Identify which cell holds the provided text, then report its (x, y) central coordinate. 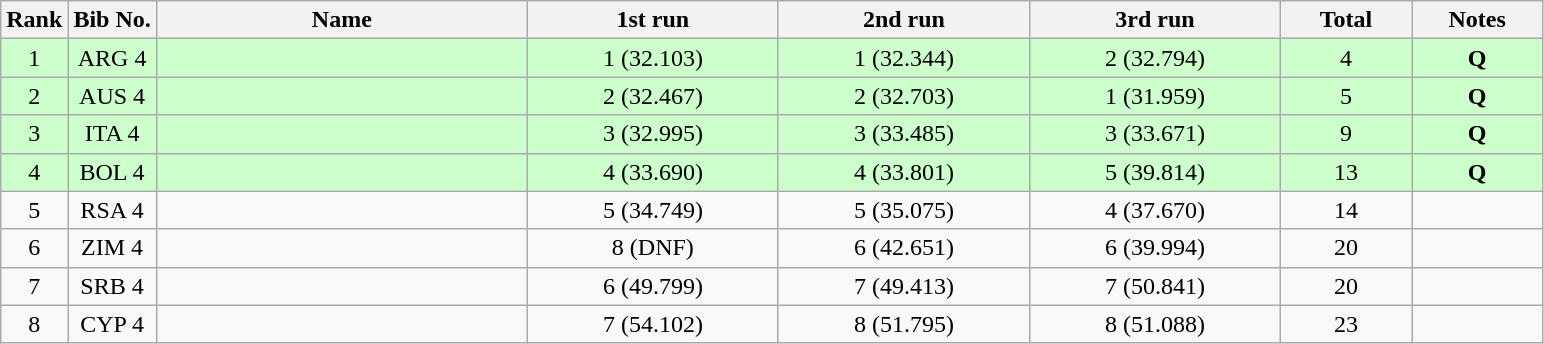
5 (34.749) (652, 210)
2 (32.794) (1154, 58)
5 (39.814) (1154, 172)
7 (49.413) (904, 286)
CYP 4 (112, 324)
7 (50.841) (1154, 286)
ITA 4 (112, 134)
13 (1346, 172)
2nd run (904, 20)
1 (31.959) (1154, 96)
6 (49.799) (652, 286)
SRB 4 (112, 286)
8 (51.088) (1154, 324)
7 (54.102) (652, 324)
3 (33.671) (1154, 134)
4 (33.801) (904, 172)
Rank (34, 20)
BOL 4 (112, 172)
14 (1346, 210)
6 (39.994) (1154, 248)
ZIM 4 (112, 248)
ARG 4 (112, 58)
2 (34, 96)
1 (34, 58)
AUS 4 (112, 96)
8 (34, 324)
5 (35.075) (904, 210)
RSA 4 (112, 210)
3 (33.485) (904, 134)
9 (1346, 134)
1 (32.103) (652, 58)
2 (32.467) (652, 96)
8 (51.795) (904, 324)
23 (1346, 324)
3 (34, 134)
8 (DNF) (652, 248)
Notes (1478, 20)
1 (32.344) (904, 58)
2 (32.703) (904, 96)
Name (342, 20)
3rd run (1154, 20)
6 (42.651) (904, 248)
4 (37.670) (1154, 210)
Total (1346, 20)
Bib No. (112, 20)
4 (33.690) (652, 172)
7 (34, 286)
1st run (652, 20)
6 (34, 248)
3 (32.995) (652, 134)
